Output the [x, y] coordinate of the center of the cell containing the given text.  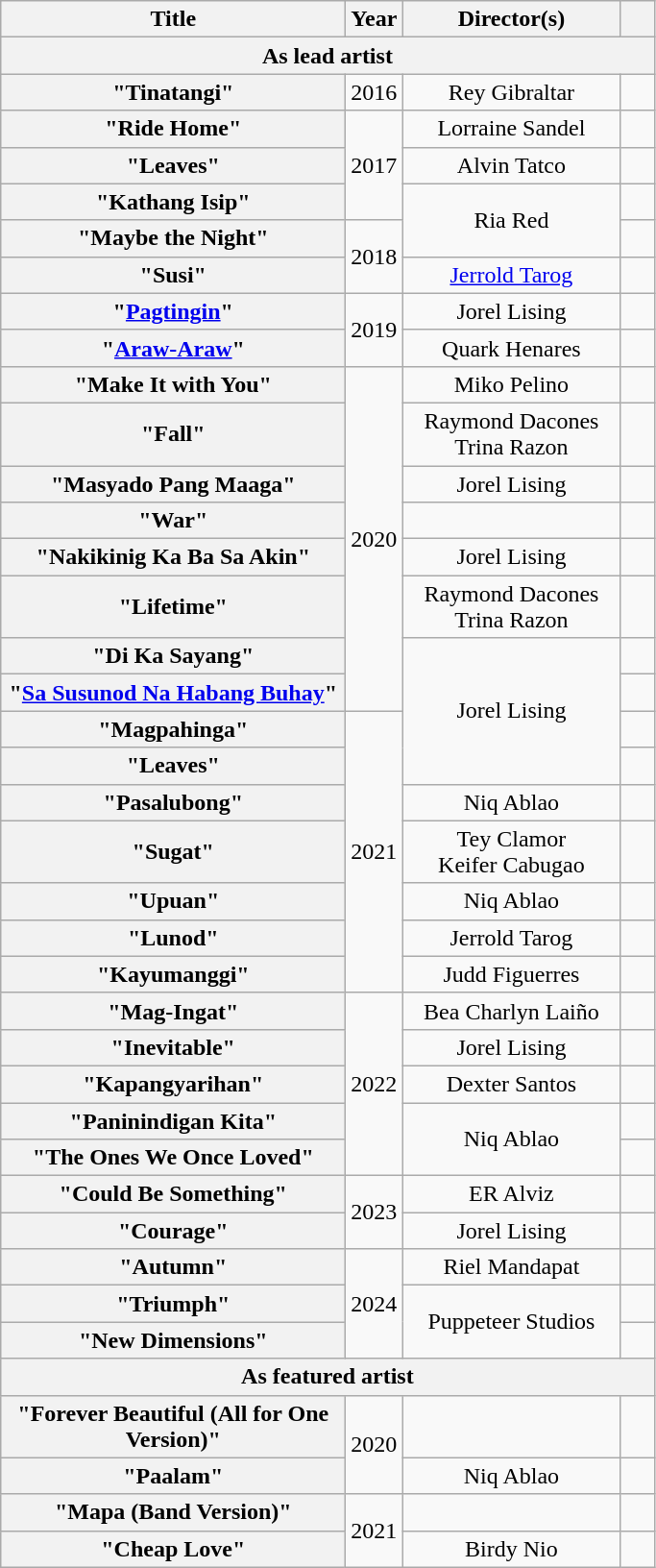
2018 [375, 257]
Quark Henares [511, 348]
Birdy Nio [511, 1549]
"Fall" [173, 434]
ER Alviz [511, 1194]
"Pagtingin" [173, 311]
Lorraine Sandel [511, 129]
Rey Gibraltar [511, 92]
Bea Charlyn Laiño [511, 1011]
"The Ones We Once Loved" [173, 1158]
"Masyado Pang Maaga" [173, 483]
"Mapa (Band Version)" [173, 1512]
2017 [375, 165]
"Susi" [173, 275]
2016 [375, 92]
Title [173, 19]
"Could Be Something" [173, 1194]
"Ride Home" [173, 129]
Alvin Tatco [511, 165]
Tey ClamorKeifer Cabugao [511, 851]
"Araw-Araw" [173, 348]
2023 [375, 1213]
As lead artist [328, 56]
"Kapangyarihan" [173, 1084]
"Kayumanggi" [173, 974]
"Make It with You" [173, 384]
"Lunod" [173, 938]
Judd Figuerres [511, 974]
"Cheap Love" [173, 1549]
2022 [375, 1084]
"Pasalubong" [173, 802]
"Paninindigan Kita" [173, 1121]
2019 [375, 330]
"Upuan" [173, 901]
As featured artist [328, 1377]
"New Dimensions" [173, 1340]
"Nakikinig Ka Ba Sa Akin" [173, 557]
2024 [375, 1304]
"Mag-Ingat" [173, 1011]
"Courage" [173, 1231]
"Autumn" [173, 1267]
Puppeteer Studios [511, 1322]
Director(s) [511, 19]
Ria Red [511, 220]
"Lifetime" [173, 607]
Riel Mandapat [511, 1267]
Year [375, 19]
"Maybe the Night" [173, 238]
"Triumph" [173, 1304]
"War" [173, 521]
"Sugat" [173, 851]
Dexter Santos [511, 1084]
Miko Pelino [511, 384]
"Sa Susunod Na Habang Buhay" [173, 693]
"Kathang Isip" [173, 202]
"Inevitable" [173, 1047]
"Tinatangi" [173, 92]
"Forever Beautiful (All for One Version)" [173, 1426]
"Di Ka Sayang" [173, 656]
"Paalam" [173, 1476]
"Magpahinga" [173, 729]
